Output the (X, Y) coordinate of the center of the cell containing the given text.  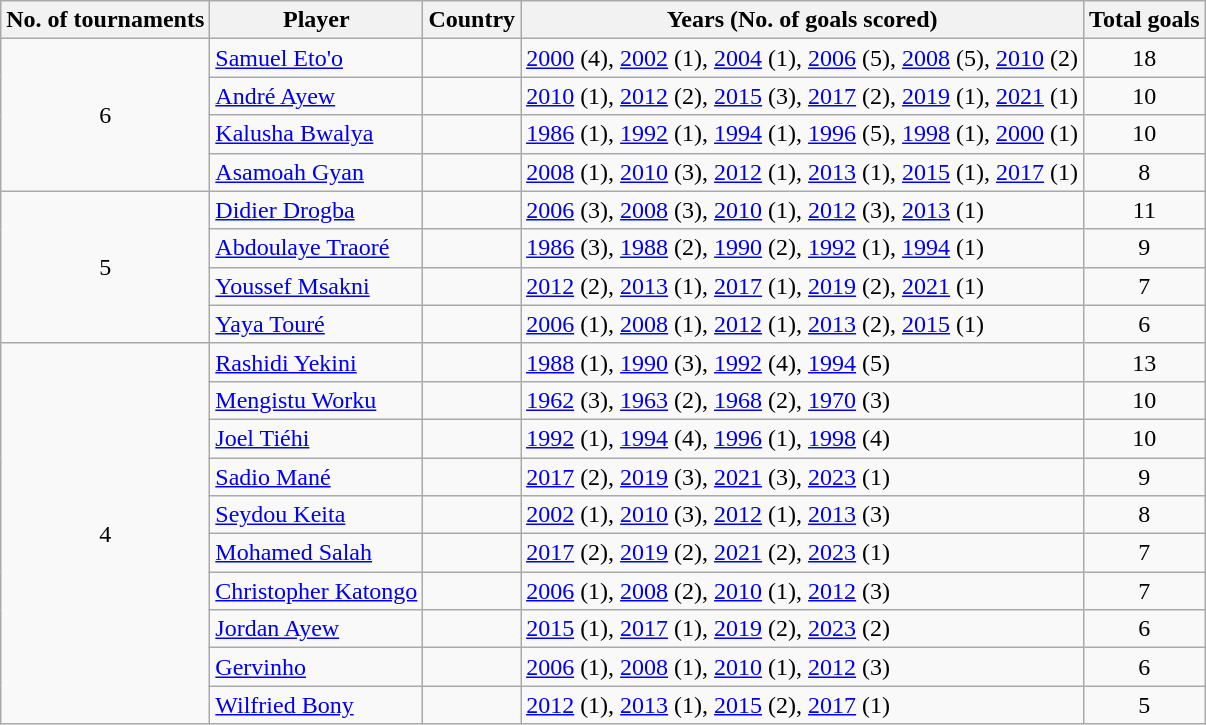
2012 (1), 2013 (1), 2015 (2), 2017 (1) (802, 705)
No. of tournaments (106, 20)
Sadio Mané (316, 477)
Abdoulaye Traoré (316, 248)
Wilfried Bony (316, 705)
2006 (3), 2008 (3), 2010 (1), 2012 (3), 2013 (1) (802, 210)
Christopher Katongo (316, 591)
2002 (1), 2010 (3), 2012 (1), 2013 (3) (802, 515)
Total goals (1145, 20)
Samuel Eto'o (316, 58)
Country (472, 20)
2000 (4), 2002 (1), 2004 (1), 2006 (5), 2008 (5), 2010 (2) (802, 58)
1988 (1), 1990 (3), 1992 (4), 1994 (5) (802, 362)
Rashidi Yekini (316, 362)
Seydou Keita (316, 515)
2006 (1), 2008 (1), 2010 (1), 2012 (3) (802, 667)
13 (1145, 362)
1986 (1), 1992 (1), 1994 (1), 1996 (5), 1998 (1), 2000 (1) (802, 134)
Gervinho (316, 667)
2017 (2), 2019 (3), 2021 (3), 2023 (1) (802, 477)
18 (1145, 58)
Kalusha Bwalya (316, 134)
2017 (2), 2019 (2), 2021 (2), 2023 (1) (802, 553)
Joel Tiéhi (316, 438)
André Ayew (316, 96)
Years (No. of goals scored) (802, 20)
2010 (1), 2012 (2), 2015 (3), 2017 (2), 2019 (1), 2021 (1) (802, 96)
Mengistu Worku (316, 400)
2006 (1), 2008 (2), 2010 (1), 2012 (3) (802, 591)
Jordan Ayew (316, 629)
Yaya Touré (316, 324)
4 (106, 534)
Mohamed Salah (316, 553)
1986 (3), 1988 (2), 1990 (2), 1992 (1), 1994 (1) (802, 248)
1962 (3), 1963 (2), 1968 (2), 1970 (3) (802, 400)
Didier Drogba (316, 210)
2008 (1), 2010 (3), 2012 (1), 2013 (1), 2015 (1), 2017 (1) (802, 172)
Youssef Msakni (316, 286)
11 (1145, 210)
Player (316, 20)
2012 (2), 2013 (1), 2017 (1), 2019 (2), 2021 (1) (802, 286)
Asamoah Gyan (316, 172)
1992 (1), 1994 (4), 1996 (1), 1998 (4) (802, 438)
2006 (1), 2008 (1), 2012 (1), 2013 (2), 2015 (1) (802, 324)
2015 (1), 2017 (1), 2019 (2), 2023 (2) (802, 629)
